Identify which cell holds the provided text, then report its [X, Y] central coordinate. 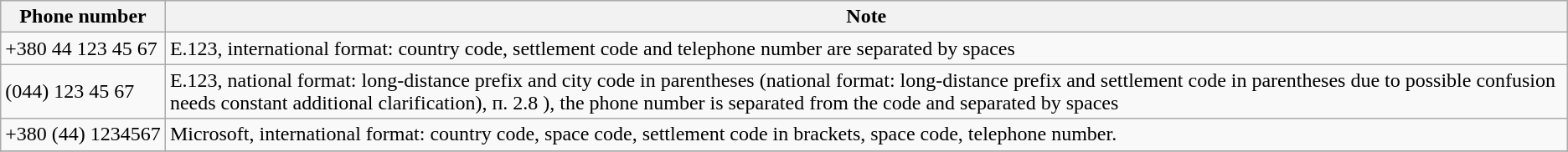
+380 44 123 45 67 [84, 48]
Note [866, 17]
+380 (44) 1234567 [84, 134]
Phone number [84, 17]
Microsoft, international format: country code, space code, settlement code in brackets, space code, telephone number. [866, 134]
E.123, international format: country code, settlement code and telephone number are separated by spaces [866, 48]
(044) 123 45 67 [84, 92]
